Find where the given text appears and provide that cell's center as (x, y) coordinate. 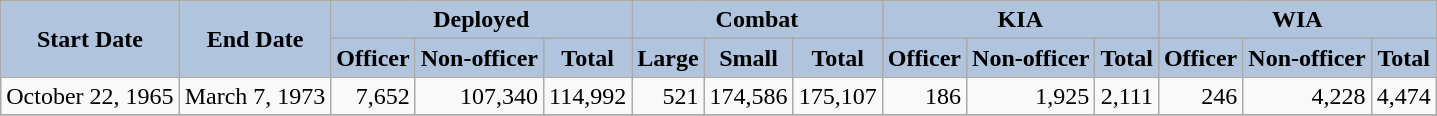
1,925 (1031, 96)
KIA (1020, 20)
Start Date (90, 39)
March 7, 1973 (255, 96)
246 (1200, 96)
4,474 (1404, 96)
Deployed (482, 20)
End Date (255, 39)
Small (748, 58)
Large (668, 58)
186 (924, 96)
521 (668, 96)
174,586 (748, 96)
7,652 (373, 96)
2,111 (1127, 96)
107,340 (479, 96)
WIA (1297, 20)
175,107 (838, 96)
October 22, 1965 (90, 96)
Combat (757, 20)
4,228 (1307, 96)
114,992 (588, 96)
